Search for the cell housing the specified text and yield its [X, Y] center coordinate. 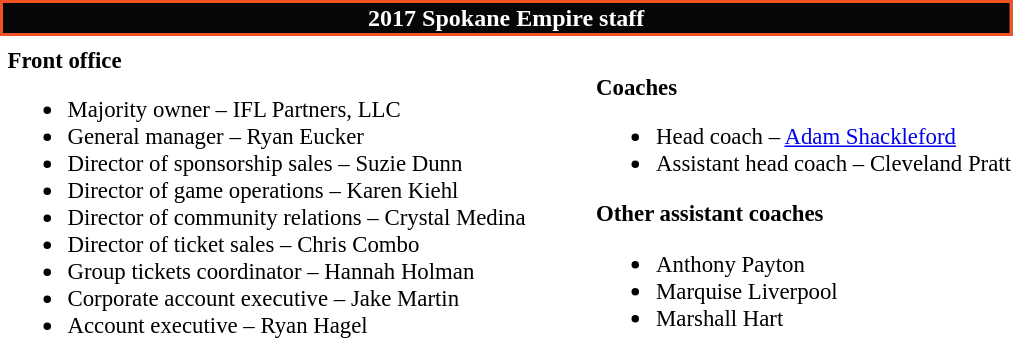
2017 Spokane Empire staff [506, 18]
